Pinpoint the cell where the given text exists, returning its [X, Y] midpoint coordinate. 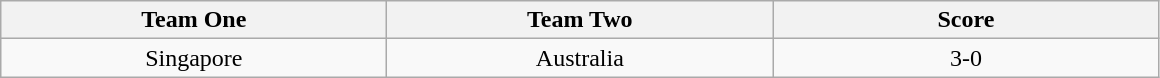
Score [966, 20]
Team One [194, 20]
Australia [580, 58]
3-0 [966, 58]
Team Two [580, 20]
Singapore [194, 58]
